Detect which cell encompasses the target text, then output its (x, y) center coordinate. 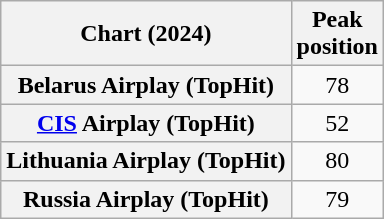
Chart (2024) (146, 34)
79 (337, 199)
CIS Airplay (TopHit) (146, 123)
Russia Airplay (TopHit) (146, 199)
52 (337, 123)
Lithuania Airplay (TopHit) (146, 161)
Peakposition (337, 34)
Belarus Airplay (TopHit) (146, 85)
78 (337, 85)
80 (337, 161)
